From the cell containing the given text, extract its center point as [x, y] coordinate. 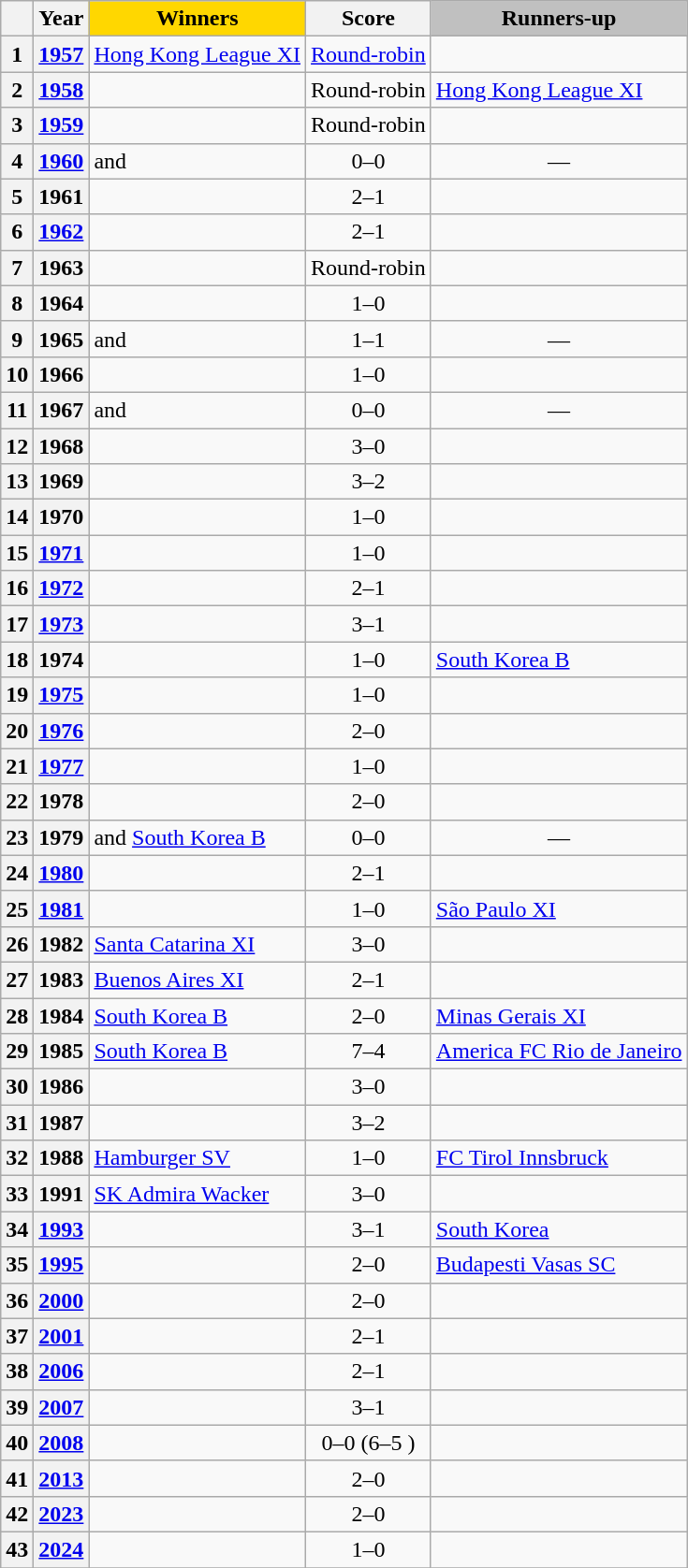
1981 [62, 908]
1968 [62, 446]
2001 [62, 1336]
Santa Catarina XI [198, 944]
30 [17, 1087]
4 [17, 161]
Budapesti Vasas SC [559, 1265]
2007 [62, 1407]
18 [17, 660]
1967 [62, 410]
9 [17, 339]
1959 [62, 125]
2008 [62, 1443]
10 [17, 374]
33 [17, 1194]
1987 [62, 1123]
1960 [62, 161]
7 [17, 268]
1972 [62, 588]
15 [17, 553]
34 [17, 1229]
1958 [62, 90]
Minas Gerais XI [559, 1015]
19 [17, 695]
Year [62, 19]
2000 [62, 1300]
Winners [198, 19]
1995 [62, 1265]
1973 [62, 624]
6 [17, 232]
Hamburger SV [198, 1158]
8 [17, 303]
1985 [62, 1052]
1969 [62, 482]
41 [17, 1478]
2006 [62, 1372]
2023 [62, 1514]
32 [17, 1158]
1988 [62, 1158]
1964 [62, 303]
38 [17, 1372]
17 [17, 624]
2024 [62, 1549]
1957 [62, 54]
23 [17, 837]
1984 [62, 1015]
13 [17, 482]
1991 [62, 1194]
24 [17, 873]
America FC Rio de Janeiro [559, 1052]
0–0 (6–5 ) [369, 1443]
1 [17, 54]
1–1 [369, 339]
7–4 [369, 1052]
40 [17, 1443]
43 [17, 1549]
16 [17, 588]
11 [17, 410]
26 [17, 944]
29 [17, 1052]
36 [17, 1300]
and South Korea B [198, 837]
São Paulo XI [559, 908]
1976 [62, 731]
21 [17, 766]
1975 [62, 695]
Score [369, 19]
1979 [62, 837]
27 [17, 980]
3 [17, 125]
20 [17, 731]
2 [17, 90]
1974 [62, 660]
1983 [62, 980]
SK Admira Wacker [198, 1194]
12 [17, 446]
1978 [62, 802]
1977 [62, 766]
1963 [62, 268]
5 [17, 196]
1980 [62, 873]
25 [17, 908]
1993 [62, 1229]
1965 [62, 339]
42 [17, 1514]
37 [17, 1336]
1961 [62, 196]
1970 [62, 517]
1971 [62, 553]
FC Tirol Innsbruck [559, 1158]
39 [17, 1407]
1966 [62, 374]
1962 [62, 232]
22 [17, 802]
1982 [62, 944]
South Korea [559, 1229]
31 [17, 1123]
1986 [62, 1087]
28 [17, 1015]
14 [17, 517]
35 [17, 1265]
Buenos Aires XI [198, 980]
Runners-up [559, 19]
2013 [62, 1478]
